Detect which cell encompasses the target text, then output its (X, Y) center coordinate. 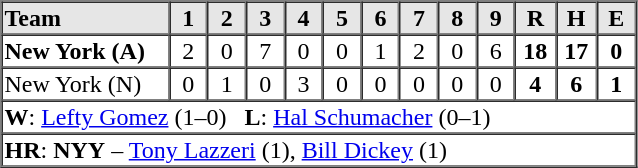
18 (536, 50)
E (616, 18)
8 (457, 18)
HR: NYY – Tony Lazzeri (1), Bill Dickey (1) (319, 150)
Team (86, 18)
New York (A) (86, 50)
New York (N) (86, 84)
5 (342, 18)
R (536, 18)
17 (576, 50)
9 (496, 18)
W: Lefty Gomez (1–0) L: Hal Schumacher (0–1) (319, 116)
H (576, 18)
